For the text-containing cell, return its midpoint in (X, Y) coordinate format. 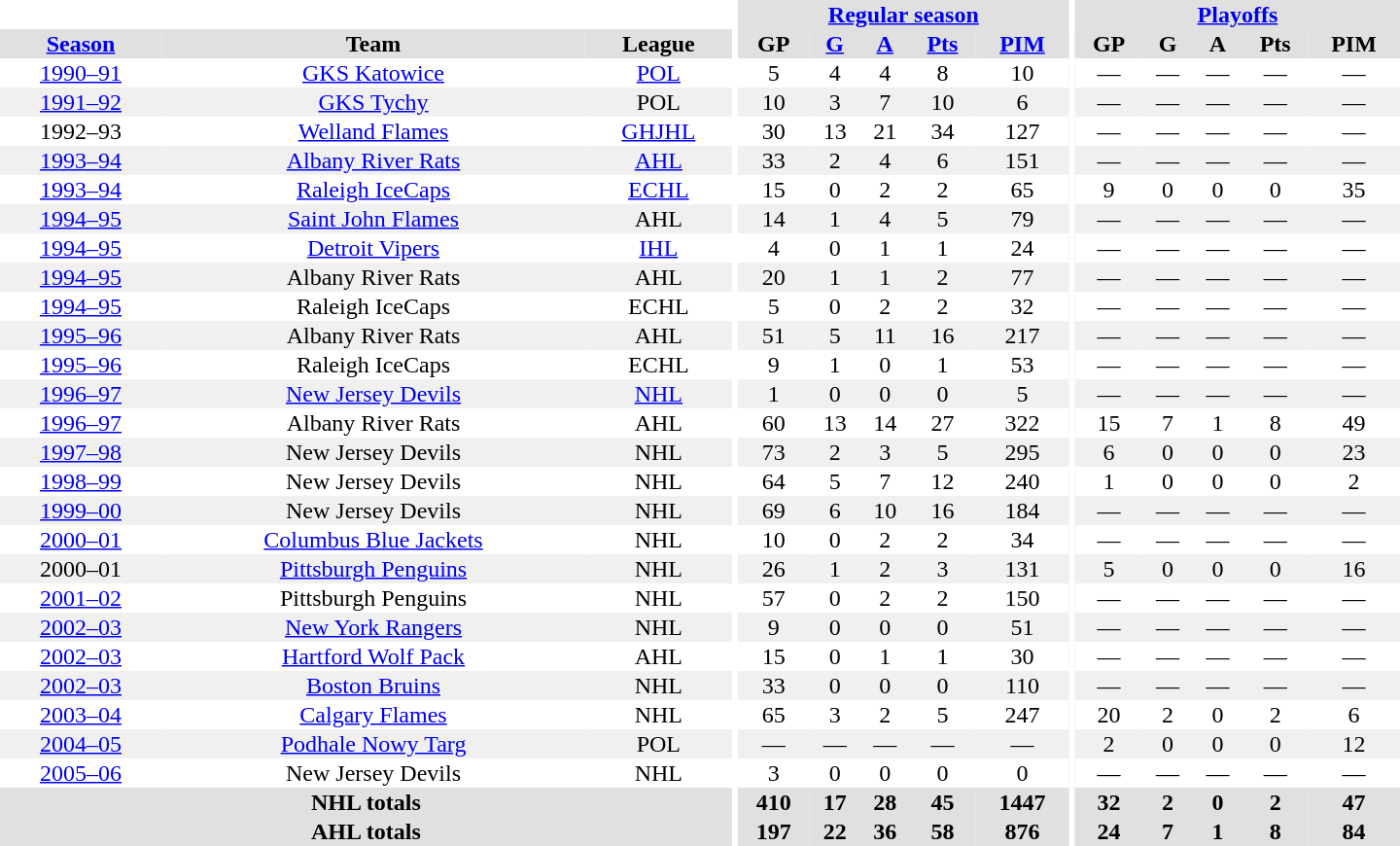
84 (1353, 831)
2004–05 (81, 744)
AHL totals (366, 831)
Saint John Flames (373, 219)
IHL (659, 248)
Welland Flames (373, 131)
69 (773, 511)
150 (1023, 598)
57 (773, 598)
1447 (1023, 802)
131 (1023, 569)
127 (1023, 131)
2005–06 (81, 773)
League (659, 44)
2003–04 (81, 715)
58 (943, 831)
Season (81, 44)
21 (885, 131)
Columbus Blue Jackets (373, 540)
64 (773, 481)
New York Rangers (373, 627)
49 (1353, 423)
Calgary Flames (373, 715)
1999–00 (81, 511)
Podhale Nowy Targ (373, 744)
GHJHL (659, 131)
11 (885, 335)
1997–98 (81, 452)
410 (773, 802)
Team (373, 44)
17 (835, 802)
1990–91 (81, 73)
23 (1353, 452)
217 (1023, 335)
Hartford Wolf Pack (373, 656)
2001–02 (81, 598)
Playoffs (1238, 15)
GKS Tychy (373, 102)
Detroit Vipers (373, 248)
197 (773, 831)
Boston Bruins (373, 686)
151 (1023, 160)
110 (1023, 686)
27 (943, 423)
26 (773, 569)
1992–93 (81, 131)
240 (1023, 481)
45 (943, 802)
47 (1353, 802)
36 (885, 831)
35 (1353, 190)
1991–92 (81, 102)
247 (1023, 715)
NHL totals (366, 802)
53 (1023, 365)
28 (885, 802)
295 (1023, 452)
77 (1023, 277)
876 (1023, 831)
60 (773, 423)
Regular season (903, 15)
322 (1023, 423)
1998–99 (81, 481)
79 (1023, 219)
73 (773, 452)
GKS Katowice (373, 73)
184 (1023, 511)
22 (835, 831)
